Return [x, y] of the center of cell containing provided text 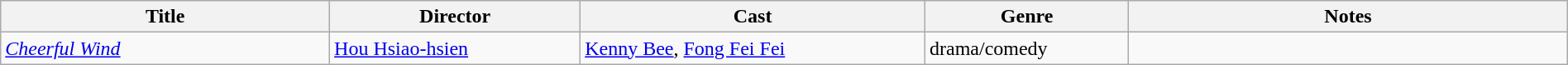
Cheerful Wind [165, 48]
Title [165, 17]
Kenny Bee, Fong Fei Fei [753, 48]
Cast [753, 17]
Genre [1026, 17]
Hou Hsiao-hsien [455, 48]
drama/comedy [1026, 48]
Director [455, 17]
Notes [1348, 17]
